Identify which cell holds the provided text, then report its [X, Y] central coordinate. 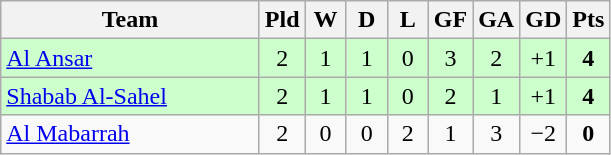
L [408, 20]
GA [496, 20]
Shabab Al-Sahel [130, 96]
Pld [282, 20]
GF [450, 20]
Al Ansar [130, 58]
−2 [544, 134]
Al Mabarrah [130, 134]
D [366, 20]
GD [544, 20]
W [326, 20]
Pts [588, 20]
Team [130, 20]
